Identify which cell holds the provided text, then report its [x, y] central coordinate. 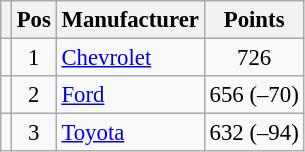
Points [254, 20]
656 (–70) [254, 95]
3 [34, 133]
632 (–94) [254, 133]
Toyota [130, 133]
2 [34, 95]
Ford [130, 95]
Pos [34, 20]
726 [254, 58]
1 [34, 58]
Chevrolet [130, 58]
Manufacturer [130, 20]
